Pinpoint the cell where the given text exists, returning its [X, Y] midpoint coordinate. 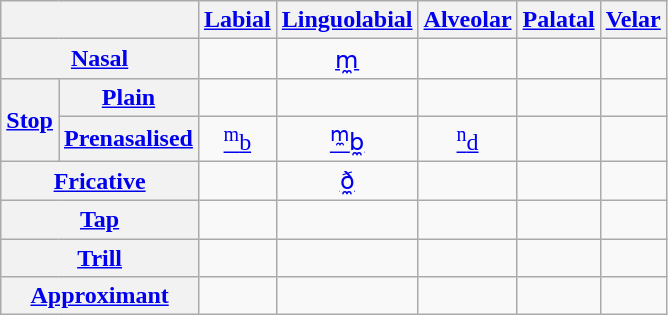
Nasal [100, 59]
Tap [100, 220]
m̼b̼ [347, 138]
Trill [100, 258]
Velar [633, 20]
Prenasalised [128, 138]
Linguolabial [347, 20]
Labial [237, 20]
nd [468, 138]
Plain [128, 97]
Fricative [100, 181]
Stop [30, 120]
Palatal [558, 20]
mb [237, 138]
Alveolar [468, 20]
Approximant [100, 296]
m̼ [347, 59]
ð̼ [347, 181]
